Determine the (X, Y) coordinate at the center of the cell enclosing the given text.  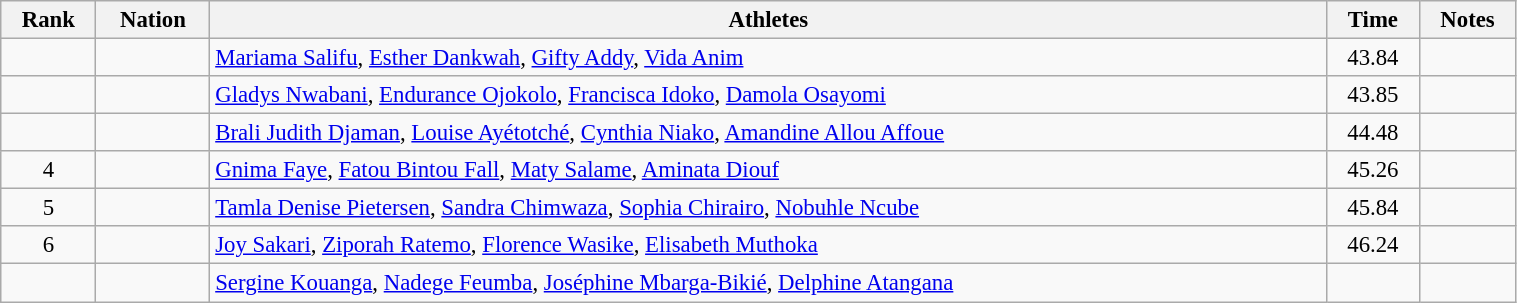
Nation (153, 20)
Gnima Faye, Fatou Bintou Fall, Maty Salame, Aminata Diouf (768, 170)
6 (48, 245)
45.26 (1373, 170)
Rank (48, 20)
Tamla Denise Pietersen, Sandra Chimwaza, Sophia Chirairo, Nobuhle Ncube (768, 208)
43.84 (1373, 58)
Notes (1468, 20)
45.84 (1373, 208)
Brali Judith Djaman, Louise Ayétotché, Cynthia Niako, Amandine Allou Affoue (768, 133)
43.85 (1373, 95)
46.24 (1373, 245)
Athletes (768, 20)
Sergine Kouanga, Nadege Feumba, Joséphine Mbarga-Bikié, Delphine Atangana (768, 283)
44.48 (1373, 133)
Gladys Nwabani, Endurance Ojokolo, Francisca Idoko, Damola Osayomi (768, 95)
5 (48, 208)
4 (48, 170)
Mariama Salifu, Esther Dankwah, Gifty Addy, Vida Anim (768, 58)
Joy Sakari, Ziporah Ratemo, Florence Wasike, Elisabeth Muthoka (768, 245)
Time (1373, 20)
